Identify which cell holds the provided text, then report its (x, y) central coordinate. 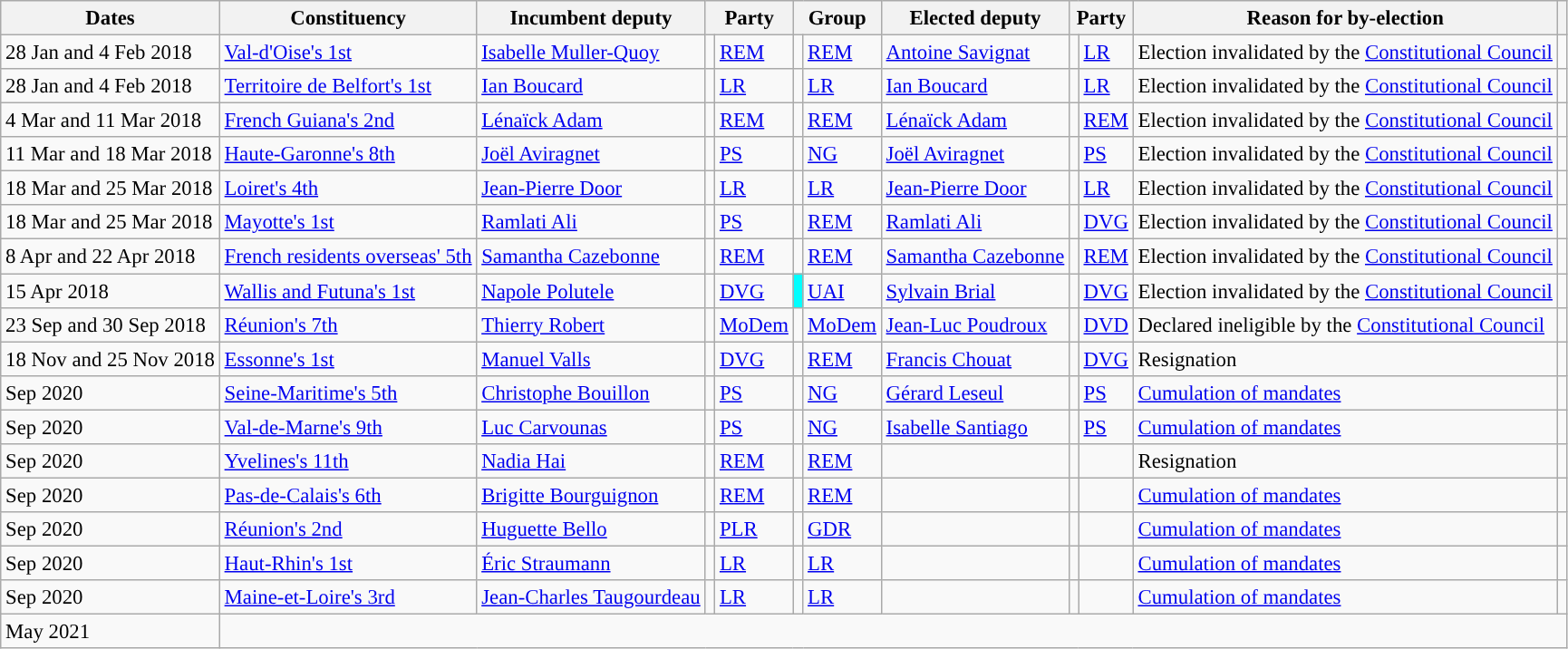
Réunion's 7th (348, 324)
GDR (843, 529)
French residents overseas' 5th (348, 257)
Wallis and Futuna's 1st (348, 291)
Antoine Savignat (975, 53)
Essonne's 1st (348, 359)
11 Mar and 18 Mar 2018 (111, 154)
Territoire de Belfort's 1st (348, 86)
Yvelines's 11th (348, 461)
Val-de-Marne's 9th (348, 427)
4 Mar and 11 Mar 2018 (111, 121)
Napole Polutele (591, 291)
Mayotte's 1st (348, 222)
Pas-de-Calais's 6th (348, 495)
Jean-Charles Taugourdeau (591, 597)
Huguette Bello (591, 529)
Isabelle Santiago (975, 427)
Dates (111, 18)
Réunion's 2nd (348, 529)
Reason for by-election (1345, 18)
Val-d'Oise's 1st (348, 53)
15 Apr 2018 (111, 291)
Brigitte Bourguignon (591, 495)
Constituency (348, 18)
DVD (1106, 324)
PLR (754, 529)
8 Apr and 22 Apr 2018 (111, 257)
Incumbent deputy (591, 18)
Manuel Valls (591, 359)
Jean-Luc Poudroux (975, 324)
Christophe Bouillon (591, 392)
Francis Chouat (975, 359)
Loiret's 4th (348, 189)
18 Nov and 25 Nov 2018 (111, 359)
Seine-Maritime's 5th (348, 392)
May 2021 (111, 632)
Haut-Rhin's 1st (348, 563)
Luc Carvounas (591, 427)
Maine-et-Loire's 3rd (348, 597)
23 Sep and 30 Sep 2018 (111, 324)
Declared ineligible by the Constitutional Council (1345, 324)
Elected deputy (975, 18)
Éric Straumann (591, 563)
Isabelle Muller-Quoy (591, 53)
Sylvain Brial (975, 291)
Gérard Leseul (975, 392)
French Guiana's 2nd (348, 121)
Group (837, 18)
UAI (843, 291)
Thierry Robert (591, 324)
Nadia Hai (591, 461)
Haute-Garonne's 8th (348, 154)
